Return the [x, y] coordinate for the center point of the cell that contains the specified text.  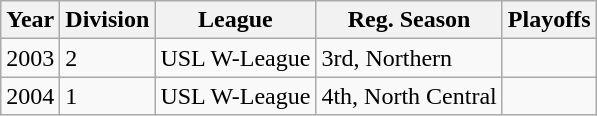
Reg. Season [409, 20]
2003 [30, 58]
League [236, 20]
3rd, Northern [409, 58]
2 [108, 58]
1 [108, 96]
Year [30, 20]
2004 [30, 96]
Division [108, 20]
4th, North Central [409, 96]
Playoffs [549, 20]
